Extract the (x, y) coordinate from the center of the cell holding the provided text.  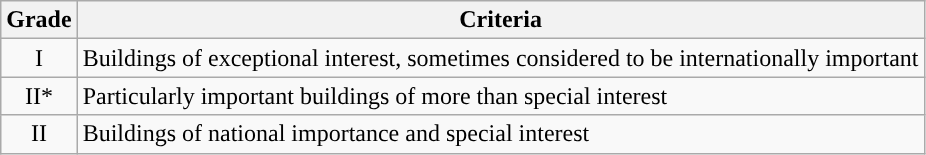
Buildings of exceptional interest, sometimes considered to be internationally important (500, 58)
Particularly important buildings of more than special interest (500, 96)
Criteria (500, 20)
Grade (39, 20)
II* (39, 96)
Buildings of national importance and special interest (500, 134)
I (39, 58)
II (39, 134)
